Return the [x, y] coordinate for the center point of the cell that contains the specified text.  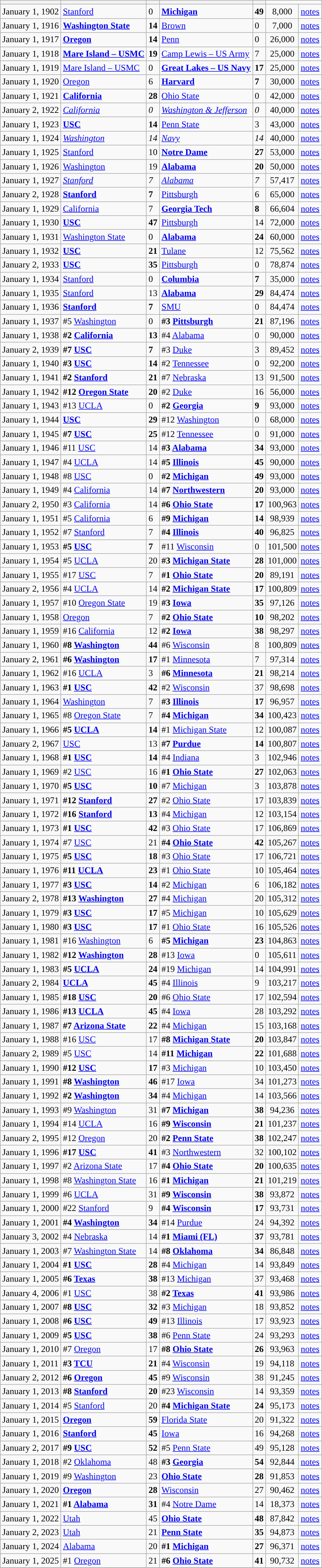
January 1, 1990 [31, 1067]
#8 Oregon State [104, 716]
January 1, 1975 [31, 857]
#3 Northwestern [206, 1152]
#1 Minnesota [206, 659]
#2 Oklahoma [104, 1462]
42,000 [282, 96]
40 [259, 532]
#16 USC [104, 1039]
97,126 [282, 603]
#7 Arizona State [104, 1025]
January 1, 1934 [31, 279]
90,462 [282, 1490]
January 1, 1949 [31, 490]
January 1, 1996 [31, 1152]
86,848 [282, 1251]
January 1, 1917 [31, 40]
25 [153, 434]
January 1, 1971 [31, 800]
#13 Michigan [206, 1279]
January 1, 1980 [31, 927]
#3 Illinois [206, 701]
#4 Notre Dame [206, 1504]
98,202 [282, 617]
104,863 [282, 941]
January 2, 1928 [31, 195]
#8 Michigan State [206, 1039]
January 2, 1939 [31, 349]
#6 Texas [104, 1279]
98,698 [282, 687]
January 1, 1958 [31, 617]
93,468 [282, 1279]
Washington & Jefferson [206, 110]
#4 Iowa [206, 1011]
#2 Duke [206, 392]
Wisconsin [206, 1490]
January 1, 1983 [31, 969]
105,629 [282, 913]
January 1, 1988 [31, 1039]
January 1, 1918 [31, 54]
January 2, 1956 [31, 589]
#12 Oregon [104, 1138]
January 1, 1942 [31, 392]
56,000 [282, 392]
102,247 [282, 1138]
#2 Washington [104, 1096]
95,128 [282, 1448]
#2 California [104, 335]
#7 Oregon [104, 1349]
#16 Washington [104, 941]
98,939 [282, 518]
#17 Iowa [206, 1082]
#16 Stanford [104, 814]
January 1, 1972 [31, 814]
SMU [206, 307]
January 1, 1963 [31, 687]
#3 Michigan State [206, 561]
100,423 [282, 716]
January 1, 2010 [31, 1349]
#2 Georgia [206, 406]
#2 Penn State [206, 1138]
#2 USC [104, 772]
101,237 [282, 1124]
January 1, 2025 [31, 1561]
30,000 [282, 82]
#4 Washington [104, 1222]
87,196 [282, 321]
Florida State [206, 1420]
#2 Wisconsin [206, 687]
Camp Lewis – US Army [206, 54]
98,297 [282, 631]
46 [153, 1082]
January 1, 2000 [31, 1208]
January 2, 1922 [31, 110]
106,869 [282, 828]
January 1, 1932 [31, 251]
#9 Michigan [206, 518]
#6 Wisconsin [206, 645]
January 1, 1986 [31, 1011]
January 2, 1950 [31, 504]
26,000 [282, 40]
#16 California [104, 631]
January 1, 1987 [31, 1025]
43,000 [282, 124]
94,392 [282, 1222]
January 1, 1999 [31, 1194]
95,173 [282, 1406]
January 1, 1902 [31, 11]
January 1, 1937 [31, 321]
January 1, 1992 [31, 1096]
#6 Oregon [104, 1377]
102,946 [282, 758]
94,268 [282, 1434]
65,000 [282, 195]
January 1, 1927 [31, 181]
93,293 [282, 1335]
#1 Alabama [104, 1504]
#2 Iowa [206, 631]
#2 Texas [206, 1293]
January 1, 1966 [31, 730]
January 1, 1973 [31, 828]
#23 Wisconsin [206, 1392]
January 1, 1938 [31, 335]
January 2, 1984 [31, 983]
#5 Stanford [104, 1406]
93,923 [282, 1321]
93,781 [282, 1236]
72,000 [282, 223]
#4 California [104, 490]
105,312 [282, 899]
#5 Penn State [206, 1448]
101,000 [282, 561]
January 1, 2009 [31, 1335]
93,872 [282, 1194]
January 1, 1947 [31, 462]
#3 Georgia [206, 1462]
#2 Tennessee [206, 363]
100,963 [282, 504]
52 [153, 1448]
January 1, 1965 [31, 716]
January 1, 2008 [31, 1321]
#7 Washington State [104, 1251]
Harvard [206, 82]
January 2, 1989 [31, 1053]
59 [153, 1420]
#1 Oregon [104, 1561]
#11 UCLA [104, 871]
#11 Michigan [206, 1053]
January 1, 1919 [31, 68]
January 1, 1936 [31, 307]
January 1, 1926 [31, 166]
January 2, 2023 [31, 1532]
103,292 [282, 1011]
January 3, 2002 [31, 1236]
January 2, 1995 [31, 1138]
Penn [206, 40]
January 2, 1933 [31, 265]
98,214 [282, 673]
January 1, 1940 [31, 363]
January 1, 1994 [31, 1124]
January 1, 2024 [31, 1547]
January 1, 1968 [31, 758]
January 1, 1943 [31, 406]
106,721 [282, 857]
8,000 [282, 11]
#5 Illinois [206, 462]
Michigan [206, 11]
January 1, 1924 [31, 138]
#18 USC [104, 997]
#4 Indiana [206, 758]
January 1, 2016 [31, 1434]
93,963 [282, 1349]
#1 Miami (FL) [206, 1236]
January 1, 2001 [31, 1222]
January 1, 1998 [31, 1180]
#5 California [104, 518]
January 2, 1967 [31, 744]
91,853 [282, 1476]
94,236 [282, 1110]
105,464 [282, 871]
January 1, 1960 [31, 645]
#8 Washington State [104, 1180]
#19 Michigan [206, 969]
January 1, 1931 [31, 237]
January 1, 2003 [31, 1251]
96,825 [282, 532]
January 1, 1951 [31, 518]
103,154 [282, 814]
#4 Michigan State [206, 1406]
94,118 [282, 1363]
Notre Dame [206, 152]
89,191 [282, 575]
#3 Alabama [206, 448]
#12 Tennessee [206, 434]
January 2, 2017 [31, 1448]
93,731 [282, 1208]
26 [259, 1349]
January 1, 1916 [31, 26]
#22 Stanford [104, 1208]
January 1, 1959 [31, 631]
#4 Alabama [206, 335]
January 1, 1964 [31, 701]
93,359 [282, 1392]
#11 USC [104, 448]
102,594 [282, 997]
44 [153, 645]
7,000 [282, 26]
#6 Washington [104, 659]
#5 Washington [104, 321]
January 1, 1952 [31, 532]
#12 Stanford [104, 800]
Brown [206, 26]
94,873 [282, 1532]
UCLA [104, 983]
101,688 [282, 1053]
January 4, 2006 [31, 1293]
92,200 [282, 363]
#2 Arizona State [104, 1166]
Navy [206, 138]
January 1, 1941 [31, 377]
105,526 [282, 927]
January 1, 2019 [31, 1476]
103,217 [282, 983]
#7 Purdue [206, 744]
January 1, 1982 [31, 955]
January 1, 2022 [31, 1518]
January 2, 2012 [31, 1377]
January 2, 1978 [31, 899]
106,182 [282, 885]
January 1, 1970 [31, 786]
91,322 [282, 1420]
57,417 [282, 181]
#2 Stanford [104, 377]
January 1, 1925 [31, 152]
January 1, 1953 [31, 546]
100,087 [282, 730]
January 1, 1935 [31, 293]
#14 UCLA [104, 1124]
#12 Oregon State [104, 392]
January 1, 2007 [31, 1307]
101,219 [282, 1180]
Iowa [206, 1434]
103,168 [282, 1025]
#3 TCU [104, 1363]
Tulane [206, 251]
#13 Iowa [206, 955]
101,273 [282, 1082]
January 1, 1955 [31, 575]
January 1, 2004 [31, 1265]
January 1, 1977 [31, 885]
January 1, 1923 [31, 124]
January 2, 1961 [31, 659]
Great Lakes – US Navy [206, 68]
87,842 [282, 1518]
January 1, 1991 [31, 1082]
103,839 [282, 800]
January 1, 1976 [31, 871]
January 1, 1962 [31, 673]
91,245 [282, 1377]
January 1, 1944 [31, 420]
#8 Ohio State [206, 1349]
#13 Washington [104, 899]
91,500 [282, 377]
92,844 [282, 1462]
January 1, 1969 [31, 772]
January 1, 1929 [31, 209]
#3 Duke [206, 349]
#7 Stanford [104, 532]
90,732 [282, 1561]
53,000 [282, 152]
#8 Oklahoma [206, 1251]
January 1, 1957 [31, 603]
#12 USC [104, 1067]
96,957 [282, 701]
75,562 [282, 251]
Columbia [206, 279]
54 [259, 1462]
97,314 [282, 659]
#14 Purdue [206, 1222]
50,000 [282, 166]
January 1, 2021 [31, 1504]
15 [259, 1025]
101,500 [282, 546]
#6 Penn State [206, 1335]
104,991 [282, 969]
January 1, 2005 [31, 1279]
18,373 [282, 1504]
#4 Nebraska [104, 1236]
93,849 [282, 1265]
103,450 [282, 1067]
96,371 [282, 1547]
January 1, 1930 [31, 223]
60,000 [282, 237]
#3 California [104, 504]
91,000 [282, 434]
105,267 [282, 842]
January 1, 2014 [31, 1406]
January 1, 1993 [31, 1110]
January 1, 1948 [31, 476]
January 1, 1920 [31, 82]
January 1, 1985 [31, 997]
January 1, 2020 [31, 1490]
January 1, 1974 [31, 842]
January 1, 1945 [31, 434]
103,847 [282, 1039]
January 1, 2013 [31, 1392]
January 1, 1979 [31, 913]
#6 Minnesota [206, 673]
January 1, 1981 [31, 941]
#2 Michigan State [206, 589]
78,874 [282, 265]
#1 Michigan State [206, 730]
93,986 [282, 1293]
#8 Stanford [104, 1392]
#7 Northwestern [206, 490]
68,000 [282, 420]
January 1, 1946 [31, 448]
#7 Nebraska [206, 377]
January 1, 2015 [31, 1420]
35,000 [282, 279]
66,604 [282, 209]
89,452 [282, 349]
100,102 [282, 1152]
100,807 [282, 744]
100,635 [282, 1166]
93,852 [282, 1307]
January 1, 2011 [31, 1363]
January 1, 1997 [31, 1166]
102,063 [282, 772]
#11 Wisconsin [206, 546]
#16 UCLA [104, 673]
#9 USC [104, 1448]
#10 Oregon State [104, 603]
#3 Iowa [206, 603]
#13 Illinois [206, 1321]
#6 USC [104, 1321]
#6 UCLA [104, 1194]
103,878 [282, 786]
47 [153, 223]
#3 Pittsburgh [206, 321]
January 1, 2018 [31, 1462]
105,611 [282, 955]
103,566 [282, 1096]
January 1, 1921 [31, 96]
Georgia Tech [206, 209]
January 1, 1954 [31, 561]
